From the cell containing the given text, extract its center point as [X, Y] coordinate. 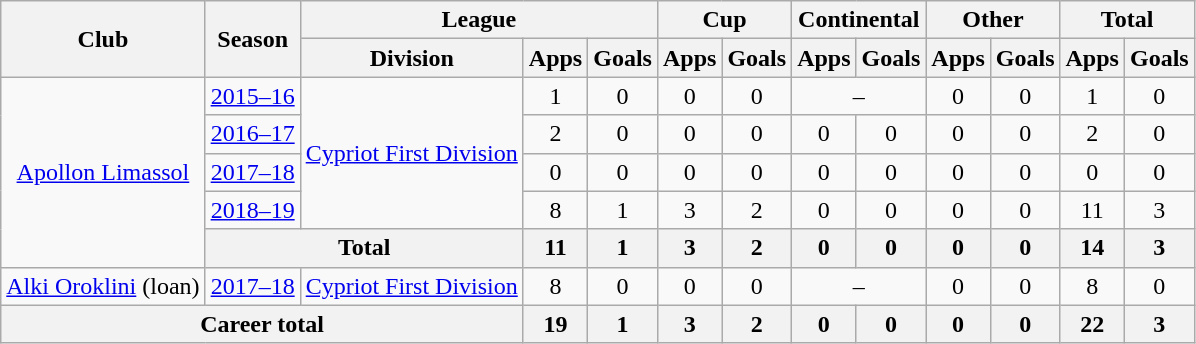
Cup [724, 20]
League [478, 20]
Career total [262, 324]
Season [252, 39]
2015–16 [252, 96]
22 [1092, 324]
Alki Oroklini (loan) [103, 286]
19 [555, 324]
2016–17 [252, 134]
Division [412, 58]
Continental [859, 20]
14 [1092, 248]
2018–19 [252, 210]
Other [993, 20]
Club [103, 39]
Apollon Limassol [103, 172]
